Identify which cell holds the provided text, then report its (x, y) central coordinate. 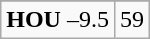
HOU –9.5 (58, 20)
59 (132, 20)
